Capture the cell that displays the provided text and extract its [X, Y] central coordinate. 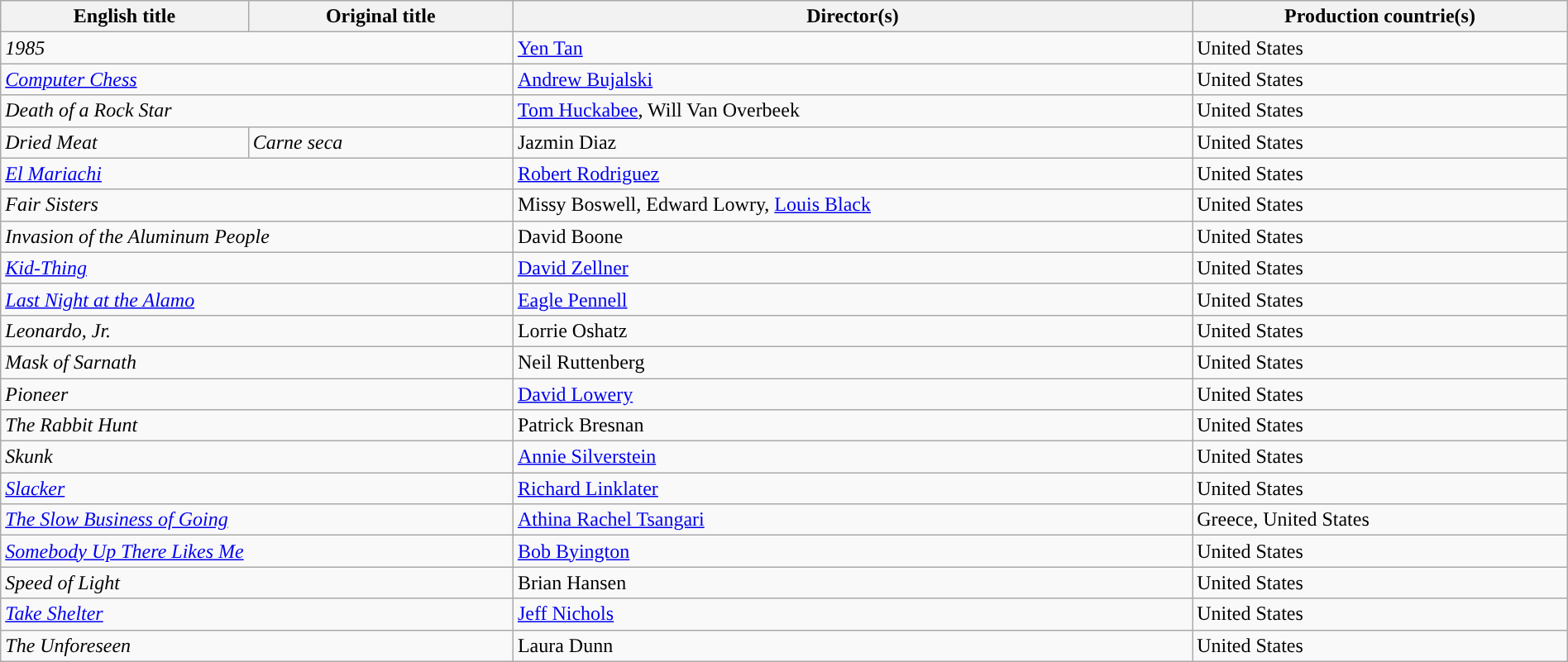
The Unforeseen [257, 645]
Death of a Rock Star [257, 111]
Lorrie Oshatz [852, 331]
Eagle Pennell [852, 299]
Jazmin Diaz [852, 142]
Patrick Bresnan [852, 426]
Skunk [257, 457]
Production countrie(s) [1380, 17]
David Lowery [852, 394]
Original title [380, 17]
The Slow Business of Going [257, 520]
Last Night at the Alamo [257, 299]
David Boone [852, 236]
Mask of Sarnath [257, 362]
David Zellner [852, 268]
Greece, United States [1380, 520]
Neil Ruttenberg [852, 362]
English title [124, 17]
Slacker [257, 488]
Athina Rachel Tsangari [852, 520]
Take Shelter [257, 614]
El Mariachi [257, 174]
Jeff Nichols [852, 614]
Andrew Bujalski [852, 79]
Fair Sisters [257, 205]
Leonardo, Jr. [257, 331]
Laura Dunn [852, 645]
Bob Byington [852, 551]
Brian Hansen [852, 583]
Director(s) [852, 17]
1985 [257, 48]
Missy Boswell, Edward Lowry, Louis Black [852, 205]
Somebody Up There Likes Me [257, 551]
Dried Meat [124, 142]
Tom Huckabee, Will Van Overbeek [852, 111]
Carne seca [380, 142]
Computer Chess [257, 79]
Yen Tan [852, 48]
Kid-Thing [257, 268]
The Rabbit Hunt [257, 426]
Pioneer [257, 394]
Speed of Light [257, 583]
Invasion of the Aluminum People [257, 236]
Robert Rodriguez [852, 174]
Annie Silverstein [852, 457]
Richard Linklater [852, 488]
